Scan for the cell matching the given text and deliver its (X, Y) coordinate at center. 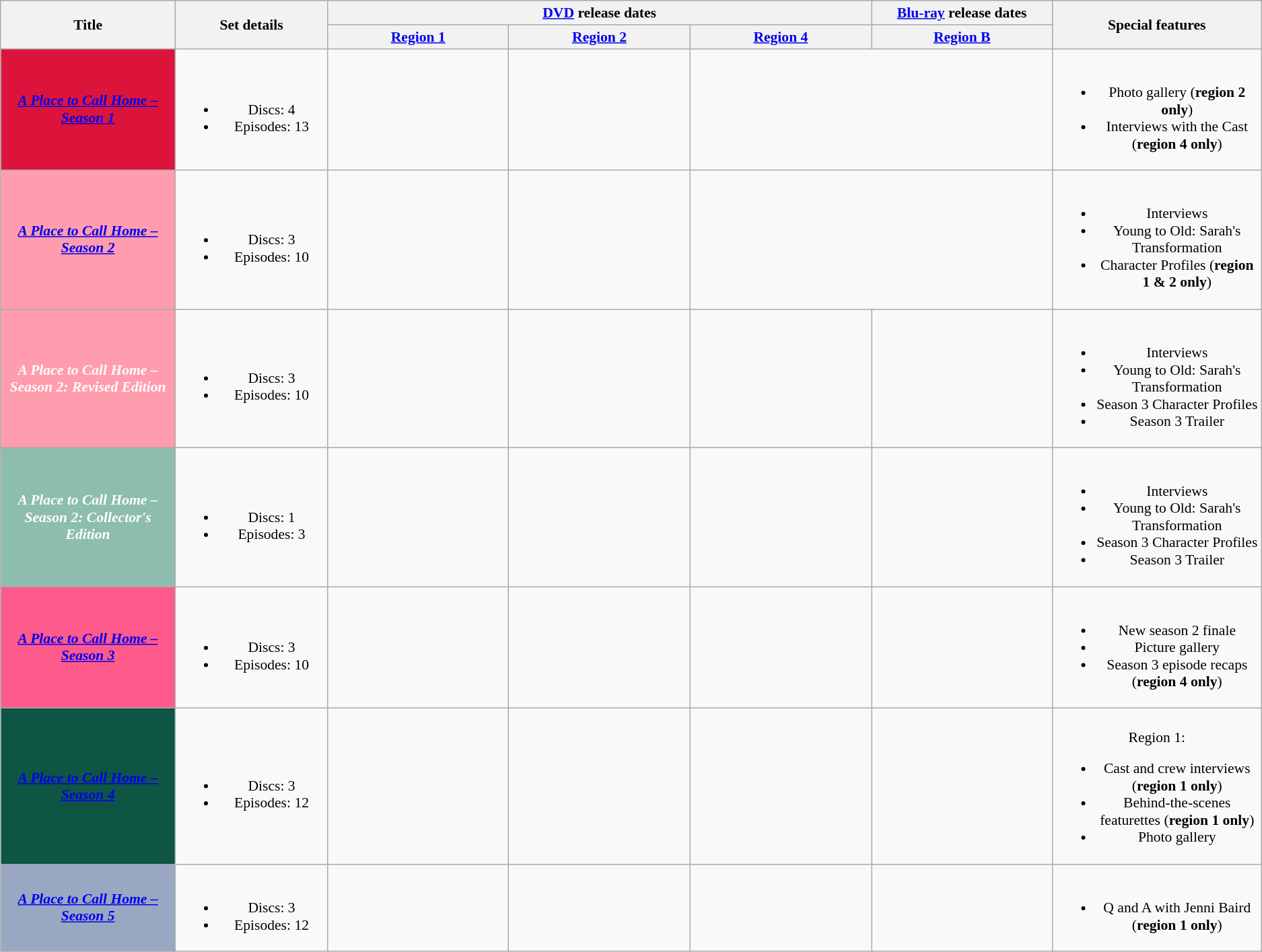
Region 1 (419, 37)
Photo gallery (region 2 only)Interviews with the Cast (region 4 only) (1157, 109)
DVD release dates (600, 13)
Set details (251, 24)
New season 2 finalePicture gallerySeason 3 episode recaps (region 4 only) (1157, 647)
Special features (1157, 24)
A Place to Call Home – Season 3 (88, 647)
A Place to Call Home – Season 1 (88, 109)
A Place to Call Home – Season 2 (88, 240)
Discs: 1Episodes: 3 (251, 517)
Region 2 (599, 37)
Discs: 4Episodes: 13 (251, 109)
Region 1:Cast and crew interviews (region 1 only)Behind-the-scenes featurettes (region 1 only)Photo gallery (1157, 786)
InterviewsYoung to Old: Sarah's TransformationCharacter Profiles (region 1 & 2 only) (1157, 240)
A Place to Call Home – Season 2: Revised Edition (88, 378)
A Place to Call Home – Season 2: Collector's Edition (88, 517)
Q and A with Jenni Baird (region 1 only) (1157, 908)
Region 4 (781, 37)
Region B (962, 37)
Title (88, 24)
A Place to Call Home – Season 5 (88, 908)
Blu-ray release dates (962, 13)
A Place to Call Home – Season 4 (88, 786)
